Pinpoint the cell where the given text exists, returning its [x, y] midpoint coordinate. 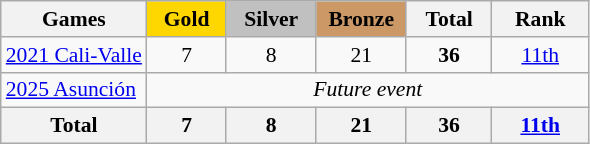
2025 Asunción [74, 90]
Future event [368, 90]
Games [74, 19]
Rank [540, 19]
Silver [271, 19]
Bronze [361, 19]
2021 Cali-Valle [74, 55]
Gold [186, 19]
